Search for the cell housing the specified text and yield its [X, Y] center coordinate. 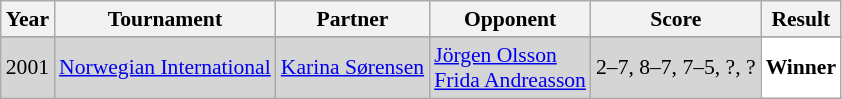
Karina Sørensen [352, 68]
Result [802, 19]
Winner [802, 68]
Tournament [165, 19]
Year [28, 19]
Score [676, 19]
2001 [28, 68]
Norwegian International [165, 68]
Jörgen Olsson Frida Andreasson [510, 68]
2–7, 8–7, 7–5, ?, ? [676, 68]
Opponent [510, 19]
Partner [352, 19]
